Scan for the cell matching the given text and deliver its (x, y) coordinate at center. 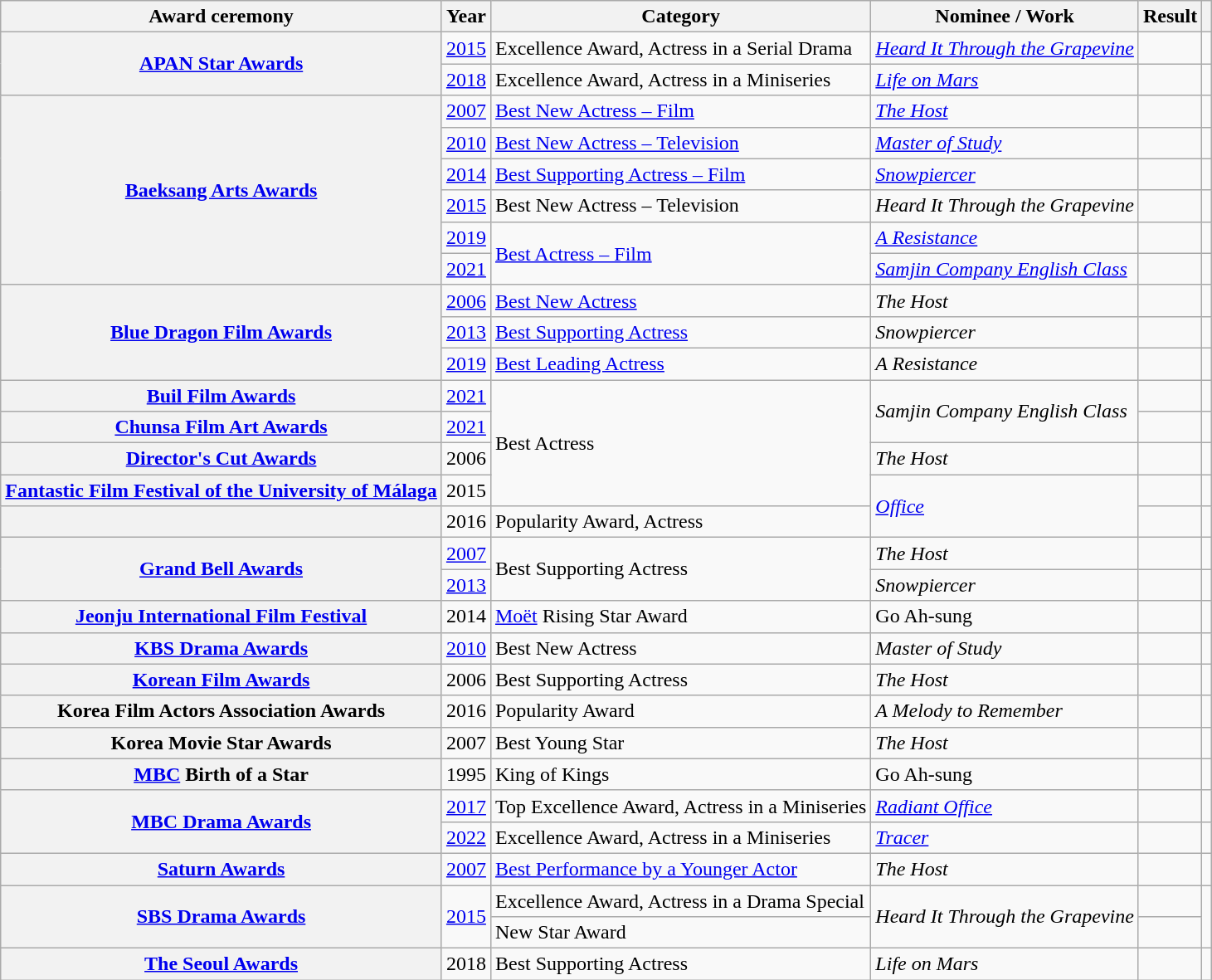
Saturn Awards (221, 869)
Top Excellence Award, Actress in a Miniseries (680, 806)
Fantastic Film Festival of the University of Málaga (221, 490)
A Melody to Remember (1005, 711)
Result (1170, 17)
New Star Award (680, 933)
Best Actress (680, 443)
Category (680, 17)
Year (466, 17)
Best New Actress – Film (680, 111)
MBC Drama Awards (221, 822)
Buil Film Awards (221, 396)
KBS Drama Awards (221, 648)
King of Kings (680, 774)
MBC Birth of a Star (221, 774)
APAN Star Awards (221, 64)
Blue Dragon Film Awards (221, 332)
Korea Film Actors Association Awards (221, 711)
Nominee / Work (1005, 17)
SBS Drama Awards (221, 916)
Best Leading Actress (680, 363)
Director's Cut Awards (221, 459)
Radiant Office (1005, 806)
1995 (466, 774)
The Seoul Awards (221, 964)
Moët Rising Star Award (680, 617)
Jeonju International Film Festival (221, 617)
Korea Movie Star Awards (221, 743)
Office (1005, 506)
2022 (466, 837)
Popularity Award, Actress (680, 522)
Tracer (1005, 837)
Baeksang Arts Awards (221, 190)
Best Supporting Actress – Film (680, 174)
Popularity Award (680, 711)
Best Actress – Film (680, 253)
Best Performance by a Younger Actor (680, 869)
Excellence Award, Actress in a Drama Special (680, 900)
Chunsa Film Art Awards (221, 427)
Korean Film Awards (221, 680)
Excellence Award, Actress in a Serial Drama (680, 48)
Best Young Star (680, 743)
Award ceremony (221, 17)
2017 (466, 806)
Grand Bell Awards (221, 569)
